Locate the cell with the specified text and output its [X, Y] center coordinate. 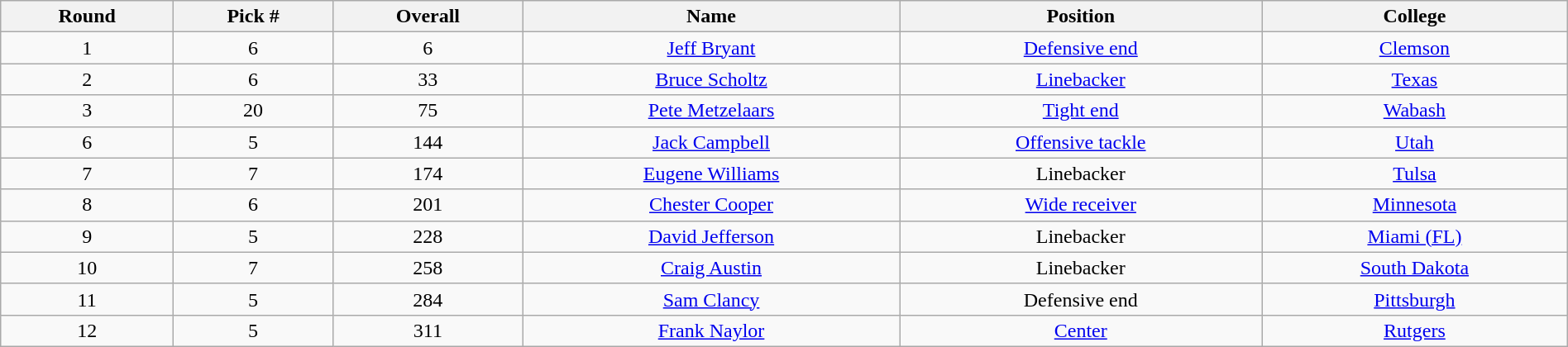
2 [88, 79]
258 [428, 268]
Tulsa [1415, 173]
Frank Naylor [711, 330]
174 [428, 173]
Center [1081, 330]
Round [88, 17]
Utah [1415, 142]
Pete Metzelaars [711, 111]
Tight end [1081, 111]
Craig Austin [711, 268]
33 [428, 79]
8 [88, 205]
David Jefferson [711, 236]
3 [88, 111]
Minnesota [1415, 205]
Position [1081, 17]
75 [428, 111]
Chester Cooper [711, 205]
1 [88, 48]
Texas [1415, 79]
228 [428, 236]
Eugene Williams [711, 173]
Wabash [1415, 111]
Bruce Scholtz [711, 79]
Jeff Bryant [711, 48]
Overall [428, 17]
Offensive tackle [1081, 142]
144 [428, 142]
Pick # [253, 17]
South Dakota [1415, 268]
College [1415, 17]
10 [88, 268]
Wide receiver [1081, 205]
Sam Clancy [711, 299]
Rutgers [1415, 330]
Jack Campbell [711, 142]
284 [428, 299]
311 [428, 330]
20 [253, 111]
9 [88, 236]
Pittsburgh [1415, 299]
Miami (FL) [1415, 236]
11 [88, 299]
Clemson [1415, 48]
12 [88, 330]
Name [711, 17]
201 [428, 205]
